Provide the (x, y) coordinate of the cell's center where the given text is located.  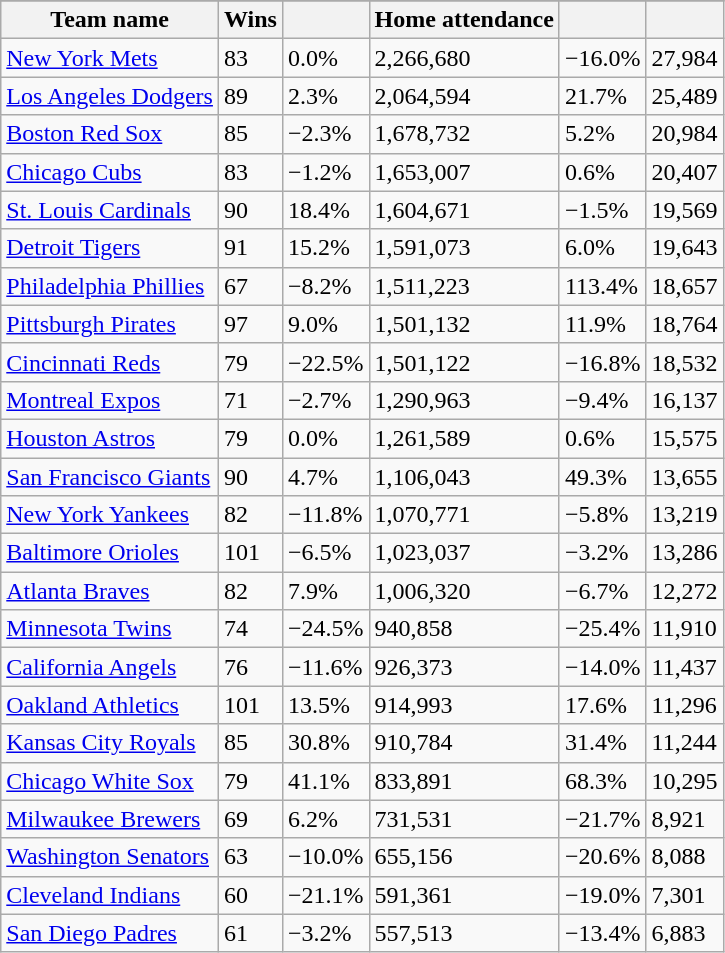
California Angels (110, 667)
19,643 (684, 248)
4.7% (326, 477)
−22.5% (326, 362)
18,657 (684, 286)
−14.0% (602, 667)
−21.1% (326, 895)
Boston Red Sox (110, 134)
18.4% (326, 210)
Home attendance (464, 20)
833,891 (464, 781)
1,511,223 (464, 286)
13,655 (684, 477)
1,023,037 (464, 553)
7.9% (326, 591)
Los Angeles Dodgers (110, 96)
Baltimore Orioles (110, 553)
Washington Senators (110, 857)
11,244 (684, 743)
−20.6% (602, 857)
Chicago White Sox (110, 781)
1,591,073 (464, 248)
69 (250, 819)
1,604,671 (464, 210)
67 (250, 286)
63 (250, 857)
19,569 (684, 210)
49.3% (602, 477)
5.2% (602, 134)
New York Mets (110, 58)
13,219 (684, 515)
Montreal Expos (110, 400)
1,261,589 (464, 438)
11.9% (602, 324)
−11.8% (326, 515)
−1.2% (326, 172)
1,501,122 (464, 362)
Minnesota Twins (110, 629)
Houston Astros (110, 438)
Philadelphia Phillies (110, 286)
20,407 (684, 172)
−2.7% (326, 400)
71 (250, 400)
557,513 (464, 933)
655,156 (464, 857)
926,373 (464, 667)
9.0% (326, 324)
Team name (110, 20)
21.7% (602, 96)
−9.4% (602, 400)
−2.3% (326, 134)
−8.2% (326, 286)
11,296 (684, 705)
18,532 (684, 362)
Wins (250, 20)
−5.8% (602, 515)
7,301 (684, 895)
68.3% (602, 781)
97 (250, 324)
Detroit Tigers (110, 248)
30.8% (326, 743)
1,653,007 (464, 172)
−25.4% (602, 629)
12,272 (684, 591)
15.2% (326, 248)
13.5% (326, 705)
−13.4% (602, 933)
2,266,680 (464, 58)
Atlanta Braves (110, 591)
89 (250, 96)
−6.5% (326, 553)
6.0% (602, 248)
−16.8% (602, 362)
910,784 (464, 743)
San Diego Padres (110, 933)
1,501,132 (464, 324)
New York Yankees (110, 515)
113.4% (602, 286)
16,137 (684, 400)
17.6% (602, 705)
Oakland Athletics (110, 705)
91 (250, 248)
31.4% (602, 743)
1,106,043 (464, 477)
25,489 (684, 96)
−1.5% (602, 210)
−6.7% (602, 591)
18,764 (684, 324)
Chicago Cubs (110, 172)
60 (250, 895)
27,984 (684, 58)
−11.6% (326, 667)
1,678,732 (464, 134)
591,361 (464, 895)
Kansas City Royals (110, 743)
2.3% (326, 96)
20,984 (684, 134)
St. Louis Cardinals (110, 210)
−19.0% (602, 895)
1,290,963 (464, 400)
Milwaukee Brewers (110, 819)
2,064,594 (464, 96)
1,006,320 (464, 591)
8,921 (684, 819)
10,295 (684, 781)
Pittsburgh Pirates (110, 324)
61 (250, 933)
Cincinnati Reds (110, 362)
11,437 (684, 667)
15,575 (684, 438)
13,286 (684, 553)
−16.0% (602, 58)
1,070,771 (464, 515)
−10.0% (326, 857)
−21.7% (602, 819)
Cleveland Indians (110, 895)
940,858 (464, 629)
6,883 (684, 933)
San Francisco Giants (110, 477)
−24.5% (326, 629)
76 (250, 667)
731,531 (464, 819)
74 (250, 629)
914,993 (464, 705)
8,088 (684, 857)
41.1% (326, 781)
6.2% (326, 819)
11,910 (684, 629)
